Return [X, Y] of the center of cell containing provided text 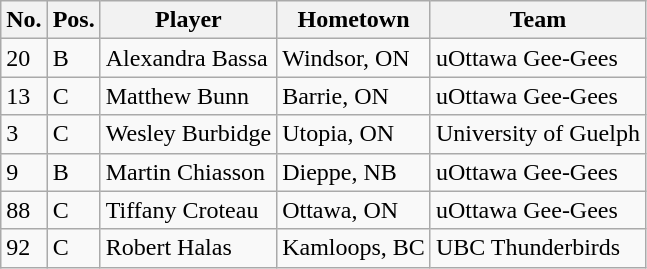
Robert Halas [188, 248]
Player [188, 20]
9 [24, 172]
Wesley Burbidge [188, 134]
20 [24, 58]
Kamloops, BC [354, 248]
UBC Thunderbirds [538, 248]
Tiffany Croteau [188, 210]
Utopia, ON [354, 134]
13 [24, 96]
Dieppe, NB [354, 172]
University of Guelph [538, 134]
Pos. [74, 20]
Barrie, ON [354, 96]
3 [24, 134]
Ottawa, ON [354, 210]
Martin Chiasson [188, 172]
Team [538, 20]
Matthew Bunn [188, 96]
88 [24, 210]
Windsor, ON [354, 58]
No. [24, 20]
Alexandra Bassa [188, 58]
92 [24, 248]
Hometown [354, 20]
